Detect which cell encompasses the target text, then output its (x, y) center coordinate. 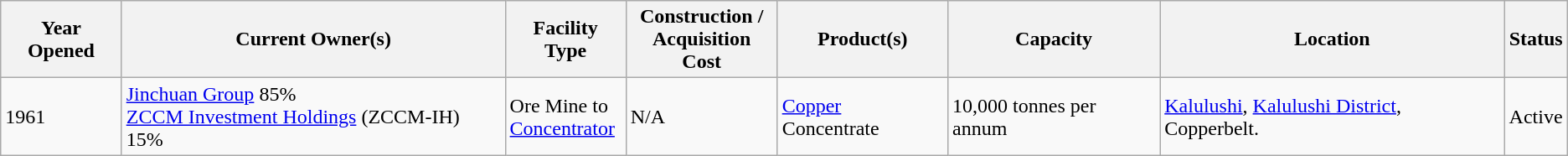
10,000 tonnes per annum (1054, 117)
Facility Type (565, 39)
Capacity (1054, 39)
Copper Concentrate (863, 117)
N/A (702, 117)
Construction /Acquisition Cost (702, 39)
Kalulushi, Kalulushi District, Copperbelt. (1332, 117)
Active (1536, 117)
1961 (61, 117)
Jinchuan Group 85%ZCCM Investment Holdings (ZCCM-IH) 15% (313, 117)
Product(s) (863, 39)
Status (1536, 39)
Year Opened (61, 39)
Location (1332, 39)
Ore Mine toConcentrator (565, 117)
Current Owner(s) (313, 39)
